Pinpoint the cell where the given text exists, returning its (x, y) midpoint coordinate. 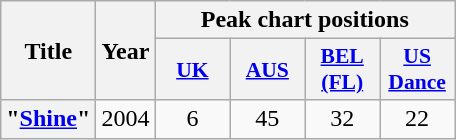
45 (268, 119)
Peak chart positions (305, 20)
AUS (268, 70)
32 (342, 119)
6 (192, 119)
2004 (126, 119)
22 (418, 119)
BEL (FL) (342, 70)
Title (48, 50)
"Shine" (48, 119)
Year (126, 50)
USDance (418, 70)
UK (192, 70)
